Provide the [X, Y] coordinate of the cell's center where the given text is located.  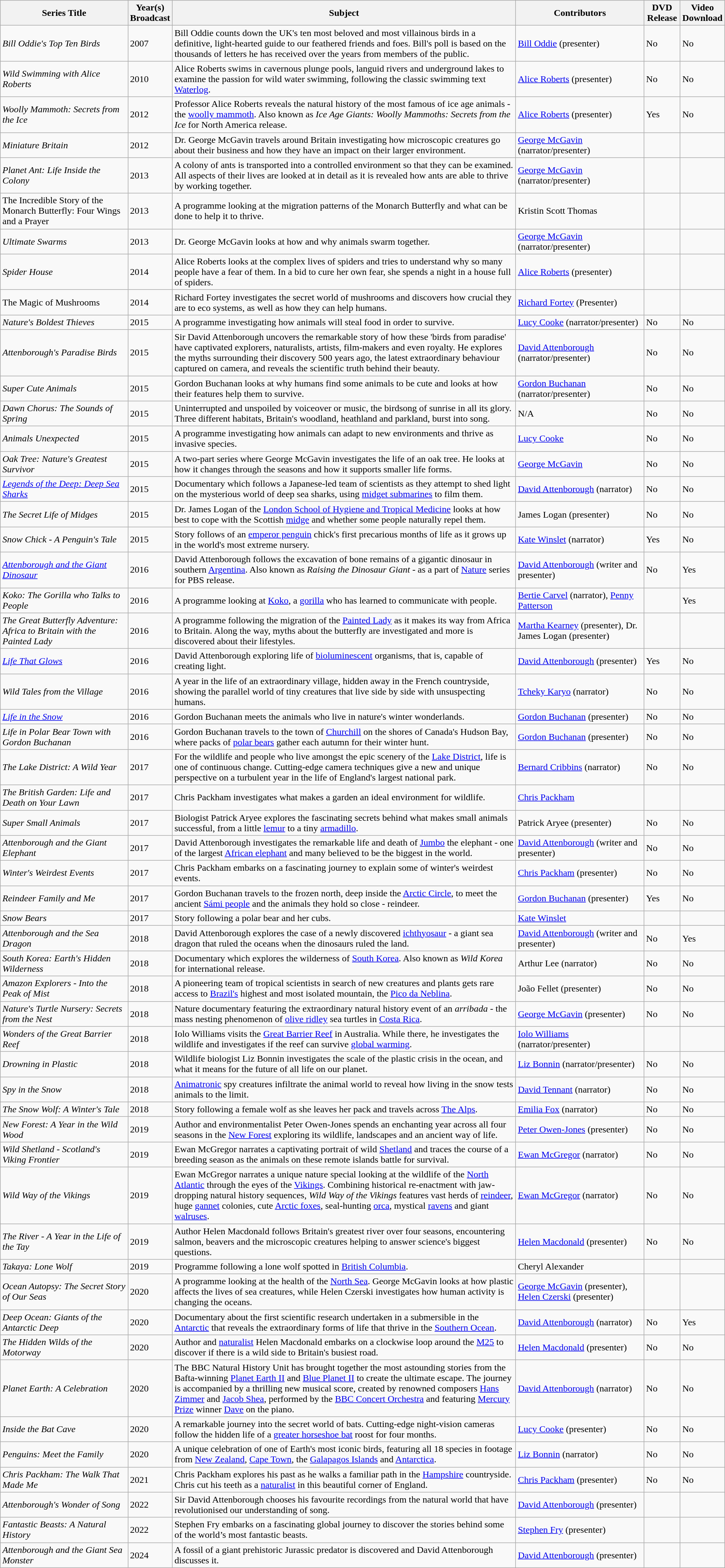
David Attenborough explores the case of a newly discovered ichthyosaur - a giant sea dragon that ruled the oceans when the dinosaurs ruled the land. [344, 938]
Miniature Britain [64, 145]
The Great Butterfly Adventure: Africa to Britain with the Painted Lady [64, 631]
Spy in the Snow [64, 1089]
The River - A Year in the Life of the Tay [64, 1241]
Richard Fortey (Presenter) [580, 302]
Fantastic Beasts: A Natural History [64, 1530]
Chris Packham [580, 798]
2024 [150, 1555]
Attenborough and the Sea Dragon [64, 938]
Oak Tree: Nature's Greatest Survivor [64, 464]
Emilia Fox (narrator) [580, 1109]
David Tennant (narrator) [580, 1089]
Wild Tales from the Village [64, 691]
David Attenborough (narrator/presenter) [580, 352]
Chris Packham: The Walk That Made Me [64, 1480]
Amazon Explorers - Into the Peak of Mist [64, 989]
Lucy Cooke (narrator/presenter) [580, 322]
Subject [344, 13]
Snow Chick - A Penguin's Tale [64, 540]
Attenborough's Paradise Birds [64, 352]
Story follows of an emperor penguin chick's first precarious months of life as it grows up in the world's most extreme nursery. [344, 540]
Richard Fortey investigates the secret world of mushrooms and discovers how crucial they are to eco systems, as well as how they can help humans. [344, 302]
Dawn Chorus: The Sounds of Spring [64, 413]
Ocean Autopsy: The Secret Story of Our Seas [64, 1292]
Animals Unexpected [64, 439]
Wild Shetland - Scotland's Viking Frontier [64, 1155]
A programme looking at the migration patterns of the Monarch Butterfly and what can be done to help it to thrive. [344, 211]
Gordon Buchanan meets the animals who live in nature's winter wonderlands. [344, 717]
Wildlife biologist Liz Bonnin investigates the scale of the plastic crisis in the ocean, and what it means for the future of all life on our planet. [344, 1064]
Attenborough and the Giant Dinosaur [64, 570]
Koko: The Gorilla who Talks to People [64, 600]
Arthur Lee (narrator) [580, 963]
Ultimate Swarms [64, 242]
The Snow Wolf: A Winter's Tale [64, 1109]
New Forest: A Year in the Wild Wood [64, 1129]
2010 [150, 79]
The Hidden Wilds of the Motorway [64, 1347]
Attenborough's Wonder of Song [64, 1505]
Legends of the Deep: Deep Sea Sharks [64, 489]
A programme looking at Koko, a gorilla who has learned to communicate with people. [344, 600]
Programme following a lone wolf spotted in British Columbia. [344, 1267]
A programme investigating how animals will steal food in order to survive. [344, 322]
Attenborough and the Giant Sea Monster [64, 1555]
Chris Packham investigates what makes a garden an ideal environment for wildlife. [344, 798]
Spider House [64, 272]
Attenborough and the Giant Elephant [64, 848]
Reindeer Family and Me [64, 898]
Author and naturalist Helen Macdonald embarks on a clockwise loop around the M25 to discover if there is a wild side to Britain's busiest road. [344, 1347]
Series Title [64, 13]
Planet Earth: A Celebration [64, 1388]
Story following a polar bear and her cubs. [344, 918]
Kate Winslet (narrator) [580, 540]
DVD Release [662, 13]
Bill Oddie (presenter) [580, 43]
Drowning in Plastic [64, 1064]
Stephen Fry embarks on a fascinating global journey to discover the stories behind some of the world’s most fantastic beasts. [344, 1530]
Kate Winslet [580, 918]
Bertie Carvel (narrator), Penny Patterson [580, 600]
Super Cute Animals [64, 388]
Woolly Mammoth: Secrets from the Ice [64, 115]
Penguins: Meet the Family [64, 1454]
Snow Bears [64, 918]
The Incredible Story of the Monarch Butterfly: Four Wings and a Prayer [64, 211]
The Lake District: A Wild Year [64, 767]
Deep Ocean: Giants of the Antarctic Deep [64, 1323]
Documentary which explores the wilderness of South Korea. Also known as Wild Korea for international release. [344, 963]
Life in the Snow [64, 717]
A fossil of a giant prehistoric Jurassic predator is discovered and David Attenborough discusses it. [344, 1555]
Wild Way of the Vikings [64, 1195]
Story following a female wolf as she leaves her pack and travels across The Alps. [344, 1109]
Nature's Turtle Nursery: Secrets from the Nest [64, 1014]
Wild Swimming with Alice Roberts [64, 79]
Stephen Fry (presenter) [580, 1530]
Iolo Williams (narrator/presenter) [580, 1039]
Dr. George McGavin looks at how and why animals swarm together. [344, 242]
The British Garden: Life and Death on Your Lawn [64, 798]
Kristin Scott Thomas [580, 211]
George McGavin (presenter) [580, 1014]
James Logan (presenter) [580, 514]
Liz Bonnin (narrator) [580, 1454]
Takaya: Lone Wolf [64, 1267]
A programme investigating how animals can adapt to new environments and thrive as invasive species. [344, 439]
George McGavin [580, 464]
Chris Packham embarks on a fascinating journey to explain some of winter's weirdest events. [344, 873]
2021 [150, 1480]
Inside the Bat Cave [64, 1429]
Winter's Weirdest Events [64, 873]
Contributors [580, 13]
Martha Kearney (presenter), Dr. James Logan (presenter) [580, 631]
Animatronic spy creatures infiltrate the animal world to reveal how living in the snow tests animals to the limit. [344, 1089]
Sir David Attenborough chooses his favourite recordings from the natural world that have revolutionised our understanding of song. [344, 1505]
N/A [580, 413]
Gordon Buchanan looks at why humans find some animals to be cute and looks at how their features help them to survive. [344, 388]
João Fellet (presenter) [580, 989]
Liz Bonnin (narrator/presenter) [580, 1064]
Super Small Animals [64, 822]
Biologist Patrick Aryee explores the fascinating secrets behind what makes small animals successful, from a little lemur to a tiny armadillo. [344, 822]
Lucy Cooke [580, 439]
The Secret Life of Midges [64, 514]
Year(s) Broadcast [150, 13]
George McGavin (presenter), Helen Czerski (presenter) [580, 1292]
Video Download [703, 13]
Bill Oddie's Top Ten Birds [64, 43]
Patrick Aryee (presenter) [580, 822]
Life That Glows [64, 661]
Life in Polar Bear Town with Gordon Buchanan [64, 736]
Wonders of the Great Barrier Reef [64, 1039]
Tcheky Karyo (narrator) [580, 691]
The Magic of Mushrooms [64, 302]
South Korea: Earth's Hidden Wilderness [64, 963]
Cheryl Alexander [580, 1267]
Planet Ant: Life Inside the Colony [64, 175]
Gordon Buchanan (narrator/presenter) [580, 388]
2007 [150, 43]
Peter Owen-Jones (presenter) [580, 1129]
Bernard Cribbins (narrator) [580, 767]
Lucy Cooke (presenter) [580, 1429]
Nature's Boldest Thieves [64, 322]
David Attenborough exploring life of bioluminescent organisms, that is, capable of creating light. [344, 661]
